Detect which cell encompasses the target text, then output its [x, y] center coordinate. 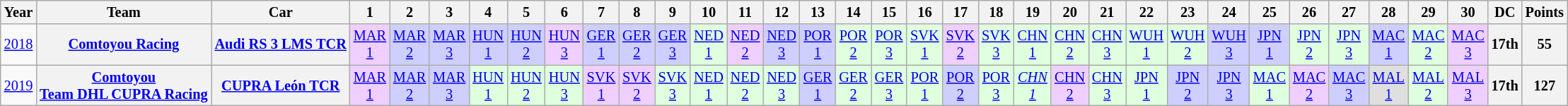
Year [18, 12]
Points [1545, 12]
2018 [18, 45]
DC [1505, 12]
24 [1229, 12]
23 [1187, 12]
WUH2 [1187, 45]
15 [889, 12]
14 [853, 12]
WUH3 [1229, 45]
MAL1 [1388, 86]
3 [449, 12]
12 [782, 12]
8 [637, 12]
2 [410, 12]
Comtoyou Racing [123, 45]
17 [960, 12]
5 [526, 12]
22 [1146, 12]
21 [1108, 12]
1 [370, 12]
27 [1349, 12]
9 [673, 12]
MAL3 [1468, 86]
ComtoyouTeam DHL CUPRA Racing [123, 86]
Car [281, 12]
Audi RS 3 LMS TCR [281, 45]
28 [1388, 12]
CUPRA León TCR [281, 86]
11 [745, 12]
25 [1270, 12]
6 [564, 12]
7 [601, 12]
127 [1545, 86]
13 [818, 12]
4 [488, 12]
26 [1309, 12]
16 [924, 12]
18 [996, 12]
MAL2 [1428, 86]
19 [1033, 12]
20 [1069, 12]
10 [709, 12]
55 [1545, 45]
WUH1 [1146, 45]
30 [1468, 12]
29 [1428, 12]
Team [123, 12]
2019 [18, 86]
